Extract the [x, y] coordinate from the center of the cell holding the provided text.  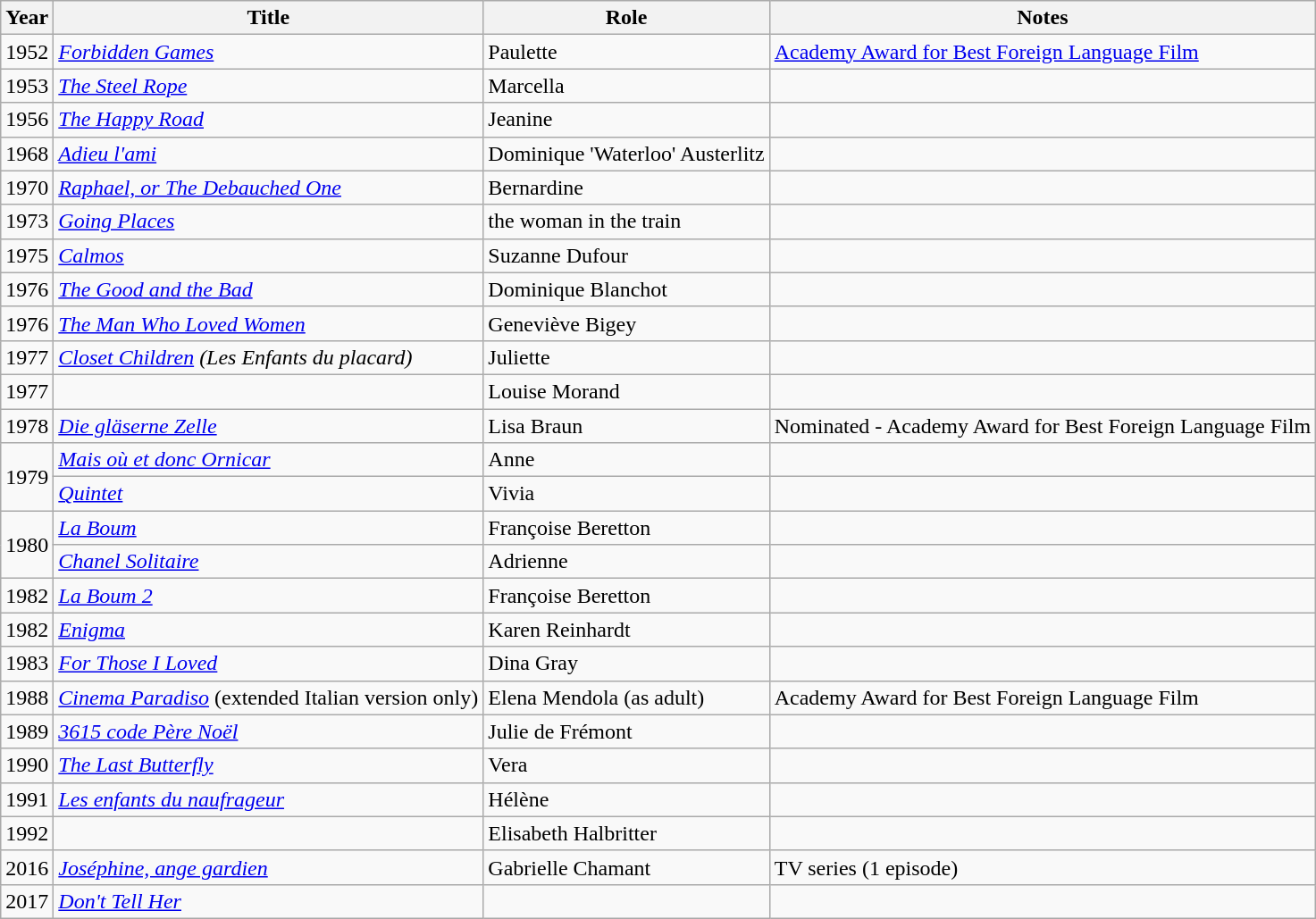
Jeanine [626, 120]
Les enfants du naufrageur [268, 799]
Marcella [626, 86]
Don't Tell Her [268, 901]
Hélène [626, 799]
Cinema Paradiso (extended Italian version only) [268, 698]
Calmos [268, 255]
Enigma [268, 630]
1978 [27, 426]
Year [27, 18]
the woman in the train [626, 221]
1988 [27, 698]
Elisabeth Halbritter [626, 833]
Julie de Frémont [626, 731]
Dominique 'Waterloo' Austerlitz [626, 154]
Die gläserne Zelle [268, 426]
Mais où et donc Ornicar [268, 460]
La Boum 2 [268, 596]
The Last Butterfly [268, 765]
1973 [27, 221]
Suzanne Dufour [626, 255]
1956 [27, 120]
Title [268, 18]
1953 [27, 86]
For Those I Loved [268, 664]
3615 code Père Noël [268, 731]
Anne [626, 460]
Chanel Solitaire [268, 562]
1989 [27, 731]
The Man Who Loved Women [268, 323]
Dina Gray [626, 664]
Louise Morand [626, 391]
Vera [626, 765]
La Boum [268, 528]
Joséphine, ange gardien [268, 867]
Nominated - Academy Award for Best Foreign Language Film [1042, 426]
Juliette [626, 357]
1968 [27, 154]
1952 [27, 52]
Karen Reinhardt [626, 630]
1970 [27, 188]
2017 [27, 901]
The Happy Road [268, 120]
Gabrielle Chamant [626, 867]
2016 [27, 867]
Elena Mendola (as adult) [626, 698]
Role [626, 18]
Forbidden Games [268, 52]
Vivia [626, 494]
1990 [27, 765]
Going Places [268, 221]
Closet Children (Les Enfants du placard) [268, 357]
TV series (1 episode) [1042, 867]
1975 [27, 255]
1980 [27, 545]
1991 [27, 799]
The Good and the Bad [268, 289]
1979 [27, 477]
Notes [1042, 18]
Paulette [626, 52]
Adieu l'ami [268, 154]
Dominique Blanchot [626, 289]
Bernardine [626, 188]
Lisa Braun [626, 426]
The Steel Rope [268, 86]
1992 [27, 833]
Geneviève Bigey [626, 323]
Adrienne [626, 562]
Quintet [268, 494]
1983 [27, 664]
Raphael, or The Debauched One [268, 188]
